Return (X, Y) of the center of cell containing provided text 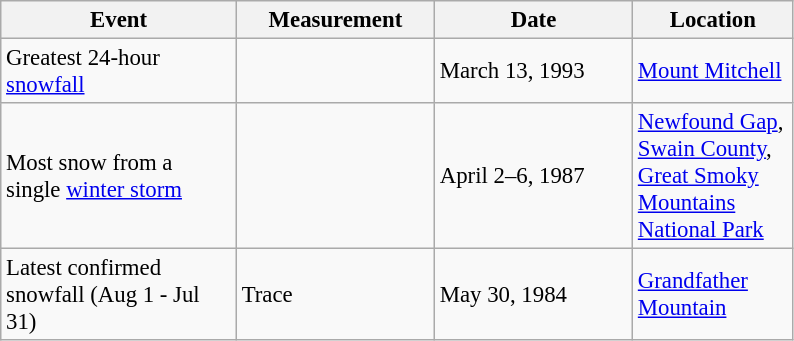
Grandfather Mountain (714, 295)
Event (119, 20)
Trace (335, 295)
May 30, 1984 (533, 295)
Date (533, 20)
Latest confirmed snowfall (Aug 1 - Jul 31) (119, 295)
March 13, 1993 (533, 72)
Measurement (335, 20)
Most snow from a single winter storm (119, 176)
Location (714, 20)
Greatest 24-hour snowfall (119, 72)
Mount Mitchell (714, 72)
Newfound Gap, Swain County, Great Smoky Mountains National Park (714, 176)
April 2–6, 1987 (533, 176)
